Locate the cell with the specified text and output its [X, Y] center coordinate. 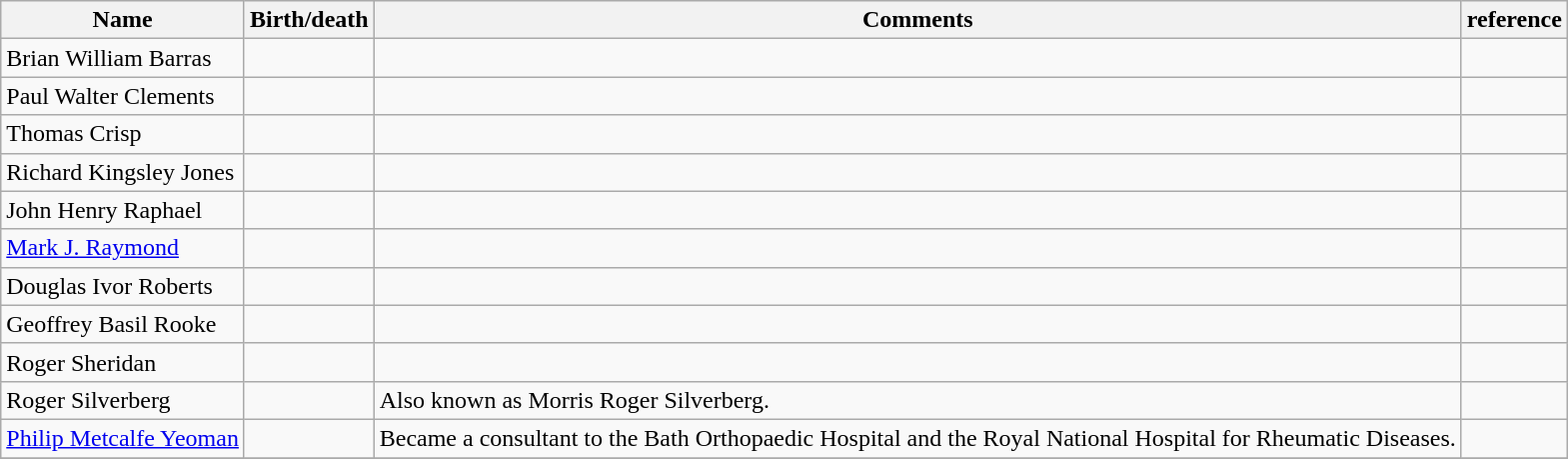
Became a consultant to the Bath Orthopaedic Hospital and the Royal National Hospital for Rheumatic Diseases. [917, 438]
Roger Sheridan [123, 362]
Douglas Ivor Roberts [123, 286]
Brian William Barras [123, 58]
Mark J. Raymond [123, 248]
Geoffrey Basil Rooke [123, 324]
Name [123, 20]
John Henry Raphael [123, 210]
Richard Kingsley Jones [123, 172]
Thomas Crisp [123, 134]
Comments [917, 20]
Roger Silverberg [123, 400]
Also known as Morris Roger Silverberg. [917, 400]
reference [1514, 20]
Paul Walter Clements [123, 96]
Birth/death [309, 20]
Philip Metcalfe Yeoman [123, 438]
